Extract the (X, Y) coordinate from the center of the cell holding the provided text.  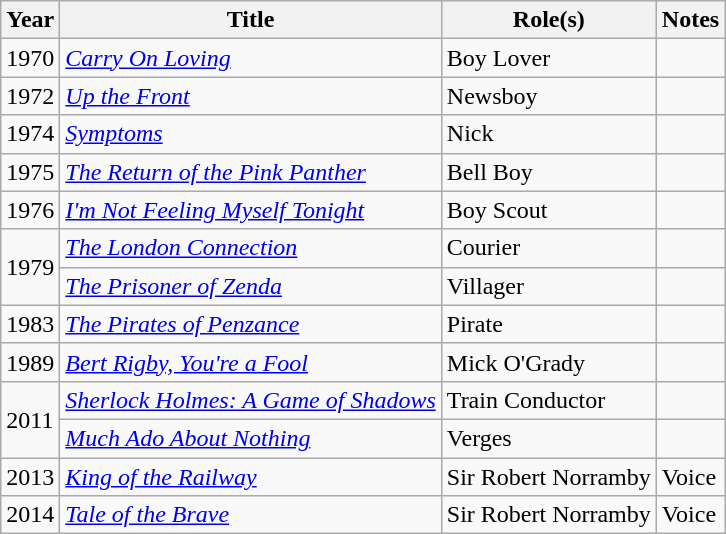
King of the Railway (250, 477)
2014 (30, 515)
The Return of the Pink Panther (250, 172)
Year (30, 20)
Pirate (548, 324)
Courier (548, 248)
Much Ado About Nothing (250, 438)
Carry On Loving (250, 58)
Sherlock Holmes: A Game of Shadows (250, 400)
1983 (30, 324)
1976 (30, 210)
The Pirates of Penzance (250, 324)
Boy Scout (548, 210)
Newsboy (548, 96)
Tale of the Brave (250, 515)
Notes (690, 20)
Title (250, 20)
1974 (30, 134)
1970 (30, 58)
Verges (548, 438)
Villager (548, 286)
Up the Front (250, 96)
2011 (30, 419)
The Prisoner of Zenda (250, 286)
Symptoms (250, 134)
Role(s) (548, 20)
1972 (30, 96)
1975 (30, 172)
Nick (548, 134)
1989 (30, 362)
Train Conductor (548, 400)
1979 (30, 267)
I'm Not Feeling Myself Tonight (250, 210)
Boy Lover (548, 58)
Bell Boy (548, 172)
Mick O'Grady (548, 362)
Bert Rigby, You're a Fool (250, 362)
2013 (30, 477)
The London Connection (250, 248)
